Locate the cell with the specified text and output its (X, Y) center coordinate. 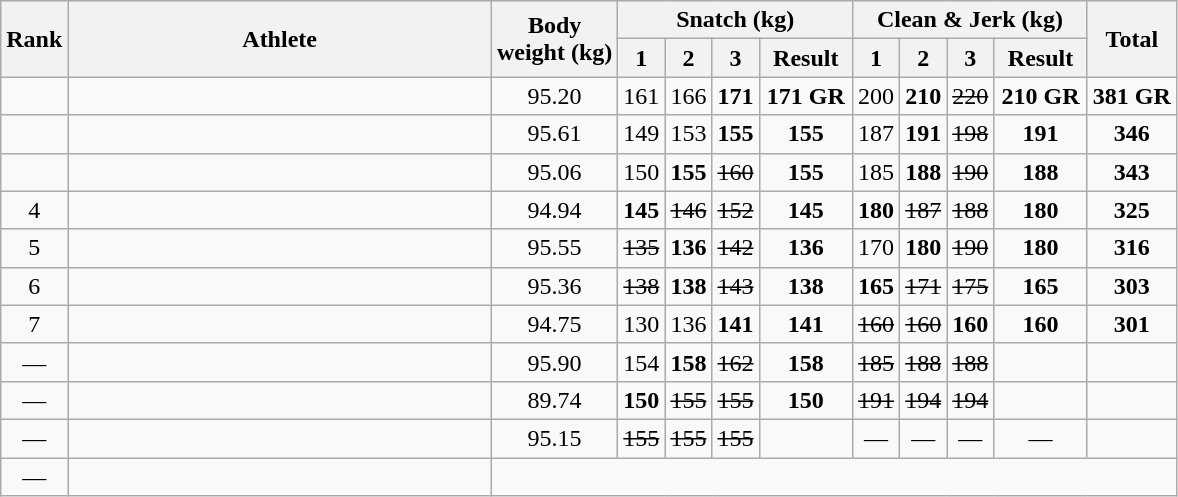
Total (1132, 39)
Clean & Jerk (kg) (970, 20)
153 (688, 134)
89.74 (554, 400)
162 (736, 362)
154 (642, 362)
95.15 (554, 438)
175 (970, 286)
95.61 (554, 134)
161 (642, 96)
143 (736, 286)
Bodyweight (kg) (554, 39)
5 (34, 248)
200 (876, 96)
381 GR (1132, 96)
130 (642, 324)
303 (1132, 286)
343 (1132, 172)
346 (1132, 134)
95.55 (554, 248)
146 (688, 210)
95.36 (554, 286)
4 (34, 210)
135 (642, 248)
325 (1132, 210)
7 (34, 324)
95.20 (554, 96)
95.06 (554, 172)
301 (1132, 324)
6 (34, 286)
166 (688, 96)
316 (1132, 248)
220 (970, 96)
Athlete (280, 39)
Rank (34, 39)
170 (876, 248)
171 GR (806, 96)
210 (924, 96)
Snatch (kg) (736, 20)
210 GR (1041, 96)
198 (970, 134)
152 (736, 210)
149 (642, 134)
95.90 (554, 362)
94.75 (554, 324)
142 (736, 248)
94.94 (554, 210)
